Scan for the cell matching the given text and deliver its (x, y) coordinate at center. 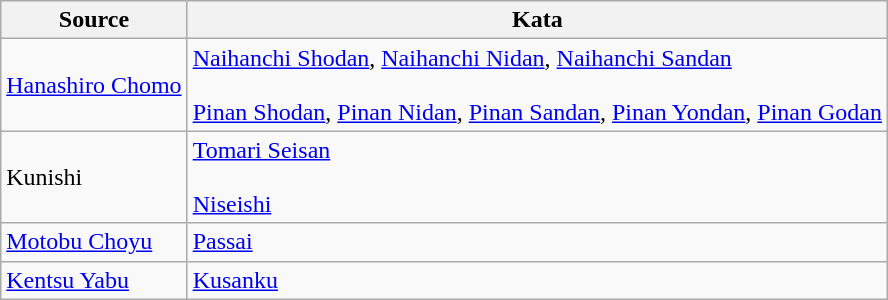
Kata (537, 20)
Tomari SeisanNiseishi (537, 177)
Naihanchi Shodan, Naihanchi Nidan, Naihanchi SandanPinan Shodan, Pinan Nidan, Pinan Sandan, Pinan Yondan, Pinan Godan (537, 85)
Hanashiro Chomo (94, 85)
Kusanku (537, 280)
Passai (537, 242)
Source (94, 20)
Kunishi (94, 177)
Motobu Choyu (94, 242)
Kentsu Yabu (94, 280)
